For the text-containing cell, return its midpoint in (x, y) coordinate format. 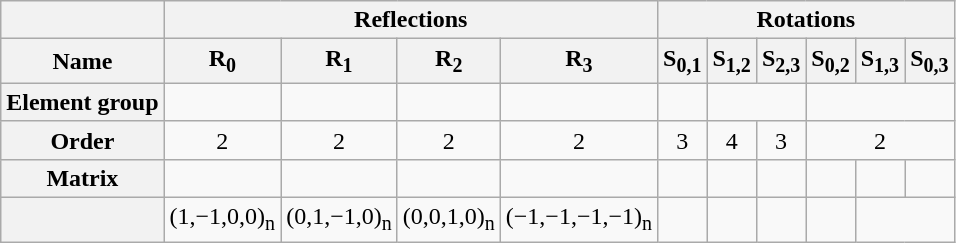
Order (82, 140)
(0,0,1,0)n (448, 219)
S0,2 (830, 61)
S1,3 (880, 61)
R0 (222, 61)
Element group (82, 102)
Rotations (806, 20)
Reflections (410, 20)
R3 (578, 61)
S0,1 (682, 61)
R1 (340, 61)
Matrix (82, 178)
S0,3 (930, 61)
Name (82, 61)
S2,3 (780, 61)
R2 (448, 61)
(0,1,−1,0)n (340, 219)
(−1,−1,−1,−1)n (578, 219)
S1,2 (732, 61)
4 (732, 140)
(1,−1,0,0)n (222, 219)
